From the cell containing the given text, extract its center point as [X, Y] coordinate. 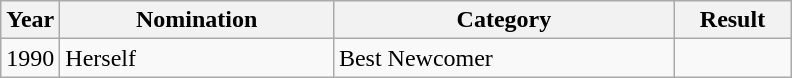
1990 [30, 58]
Category [504, 20]
Result [732, 20]
Nomination [197, 20]
Year [30, 20]
Best Newcomer [504, 58]
Herself [197, 58]
